Detect which cell encompasses the target text, then output its (X, Y) center coordinate. 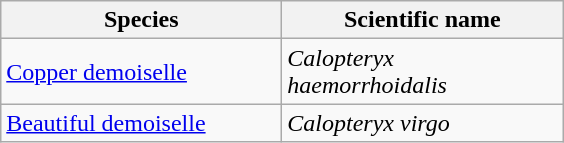
Calopteryx virgo (422, 123)
Calopteryx haemorrhoidalis (422, 72)
Scientific name (422, 20)
Species (142, 20)
Beautiful demoiselle (142, 123)
Copper demoiselle (142, 72)
